Scan for the cell matching the given text and deliver its [x, y] coordinate at center. 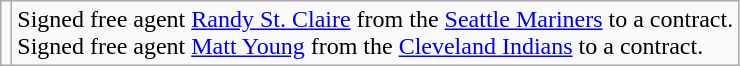
Signed free agent Randy St. Claire from the Seattle Mariners to a contract. Signed free agent Matt Young from the Cleveland Indians to a contract. [376, 34]
